Identify which cell holds the provided text, then report its (x, y) central coordinate. 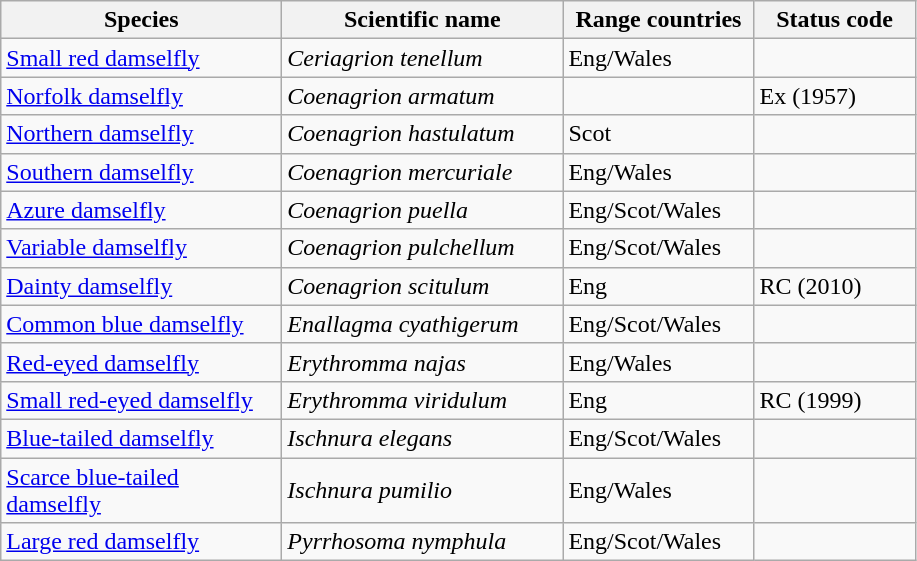
Erythromma viridulum (422, 400)
Ischnura pumilio (422, 490)
Species (142, 20)
Scot (658, 134)
Coenagrion armatum (422, 96)
Variable damselfly (142, 248)
Ischnura elegans (422, 438)
Azure damselfly (142, 210)
Scarce blue-tailed damselfly (142, 490)
Red-eyed damselfly (142, 362)
Coenagrion puella (422, 210)
Erythromma najas (422, 362)
Blue-tailed damselfly (142, 438)
Common blue damselfly (142, 324)
Status code (834, 20)
Small red-eyed damselfly (142, 400)
RC (1999) (834, 400)
Scientific name (422, 20)
Coenagrion scitulum (422, 286)
RC (2010) (834, 286)
Coenagrion pulchellum (422, 248)
Pyrrhosoma nymphula (422, 542)
Ex (1957) (834, 96)
Range countries (658, 20)
Dainty damselfly (142, 286)
Coenagrion hastulatum (422, 134)
Southern damselfly (142, 172)
Small red damselfly (142, 58)
Coenagrion mercuriale (422, 172)
Ceriagrion tenellum (422, 58)
Northern damselfly (142, 134)
Enallagma cyathigerum (422, 324)
Large red damselfly (142, 542)
Norfolk damselfly (142, 96)
